Capture the cell that displays the provided text and extract its (X, Y) central coordinate. 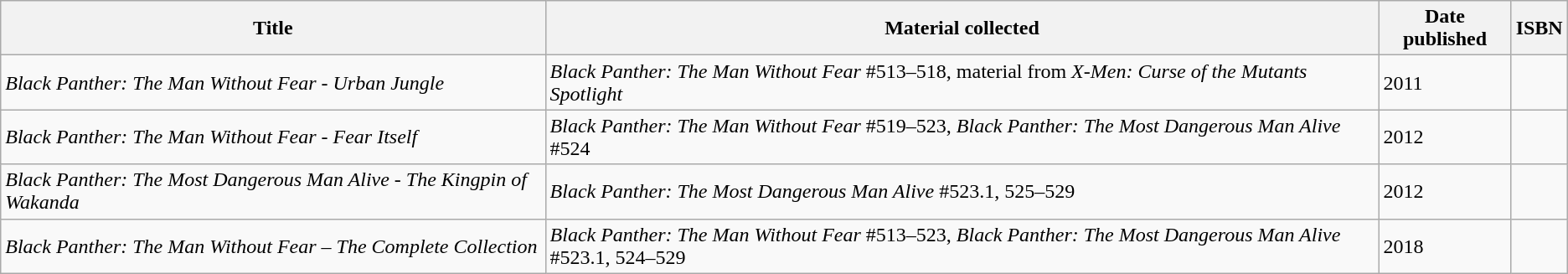
Black Panther: The Man Without Fear #513–523, Black Panther: The Most Dangerous Man Alive #523.1, 524–529 (962, 246)
Black Panther: The Man Without Fear #519–523, Black Panther: The Most Dangerous Man Alive #524 (962, 137)
2011 (1445, 82)
Black Panther: The Most Dangerous Man Alive #523.1, 525–529 (962, 191)
Material collected (962, 28)
2018 (1445, 246)
Title (273, 28)
ISBN (1540, 28)
Black Panther: The Most Dangerous Man Alive - The Kingpin of Wakanda (273, 191)
Black Panther: The Man Without Fear - Urban Jungle (273, 82)
Black Panther: The Man Without Fear - Fear Itself (273, 137)
Black Panther: The Man Without Fear #513–518, material from X-Men: Curse of the Mutants Spotlight (962, 82)
Black Panther: The Man Without Fear – The Complete Collection (273, 246)
Date published (1445, 28)
